For the text-containing cell, return its midpoint in (x, y) coordinate format. 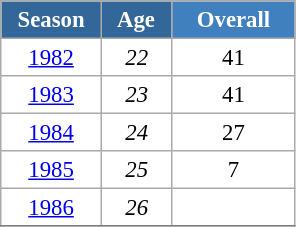
7 (234, 170)
22 (136, 58)
1982 (52, 58)
Season (52, 20)
Age (136, 20)
27 (234, 133)
1986 (52, 208)
25 (136, 170)
23 (136, 95)
1985 (52, 170)
Overall (234, 20)
1983 (52, 95)
24 (136, 133)
1984 (52, 133)
26 (136, 208)
